Determine the [X, Y] coordinate at the center of the cell enclosing the given text.  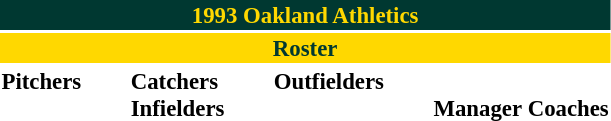
Roster [305, 48]
1993 Oakland Athletics [305, 15]
